Pinpoint the cell where the given text exists, returning its [X, Y] midpoint coordinate. 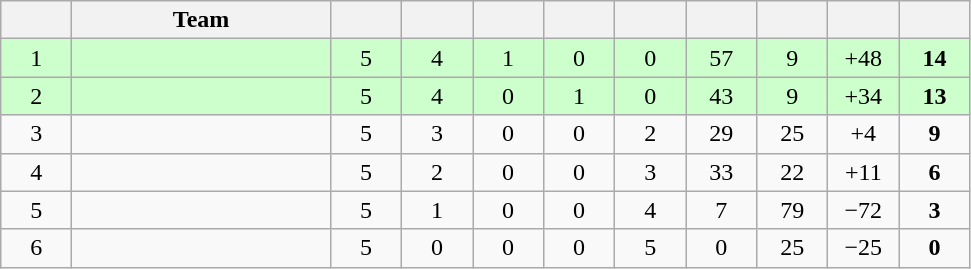
14 [934, 58]
−72 [864, 210]
Team [202, 20]
43 [722, 96]
−25 [864, 248]
79 [792, 210]
33 [722, 172]
29 [722, 134]
57 [722, 58]
+34 [864, 96]
7 [722, 210]
+11 [864, 172]
+48 [864, 58]
22 [792, 172]
+4 [864, 134]
13 [934, 96]
